Find where the given text appears and provide that cell's center as (X, Y) coordinate. 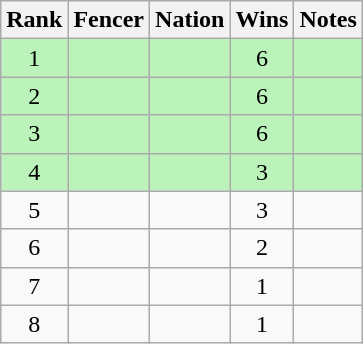
Rank (34, 20)
Wins (262, 20)
8 (34, 324)
Nation (190, 20)
7 (34, 286)
Fencer (109, 20)
Notes (328, 20)
5 (34, 210)
4 (34, 172)
